Find where the given text appears and provide that cell's center as [X, Y] coordinate. 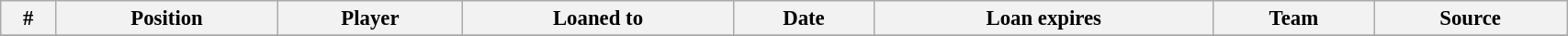
Loan expires [1043, 18]
Player [371, 18]
Source [1471, 18]
# [28, 18]
Team [1293, 18]
Position [166, 18]
Loaned to [597, 18]
Date [805, 18]
